For the text-containing cell, return its midpoint in (X, Y) coordinate format. 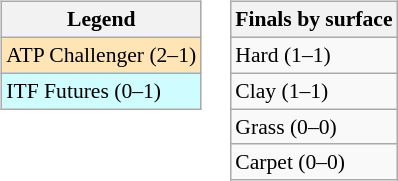
Legend (101, 20)
Grass (0–0) (314, 127)
Hard (1–1) (314, 55)
ITF Futures (0–1) (101, 91)
Finals by surface (314, 20)
Clay (1–1) (314, 91)
ATP Challenger (2–1) (101, 55)
Carpet (0–0) (314, 162)
